Capture the cell that displays the provided text and extract its [X, Y] central coordinate. 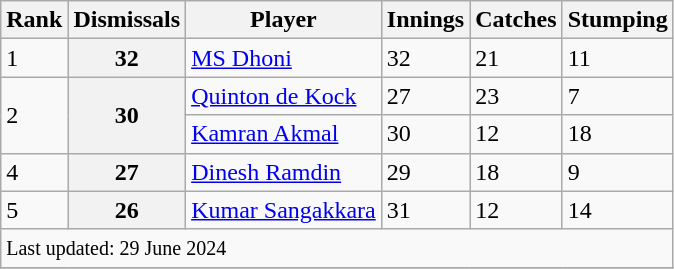
2 [34, 115]
5 [34, 210]
9 [618, 172]
29 [425, 172]
31 [425, 210]
Last updated: 29 June 2024 [337, 248]
4 [34, 172]
21 [516, 58]
Rank [34, 20]
Catches [516, 20]
MS Dhoni [284, 58]
Stumping [618, 20]
23 [516, 96]
7 [618, 96]
26 [127, 210]
Kumar Sangakkara [284, 210]
Kamran Akmal [284, 134]
Dinesh Ramdin [284, 172]
Dismissals [127, 20]
1 [34, 58]
Quinton de Kock [284, 96]
Player [284, 20]
14 [618, 210]
Innings [425, 20]
11 [618, 58]
